Return [X, Y] of the center of cell containing provided text 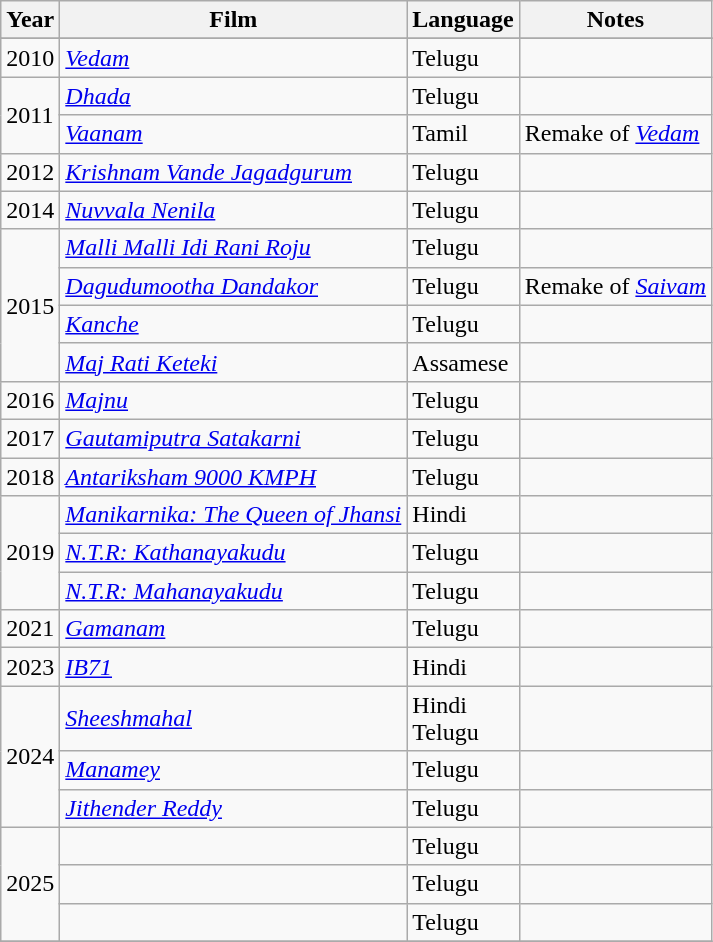
2023 [30, 667]
Vaanam [234, 134]
N.T.R: Mahanayakudu [234, 591]
2017 [30, 438]
Tamil [463, 134]
Gamanam [234, 629]
Manikarnika: The Queen of Jhansi [234, 515]
Kanche [234, 324]
2021 [30, 629]
2010 [30, 58]
Maj Rati Keteki [234, 362]
Manamey [234, 770]
2016 [30, 400]
Malli Malli Idi Rani Roju [234, 248]
Krishnam Vande Jagadgurum [234, 172]
Majnu [234, 400]
IB71 [234, 667]
2015 [30, 305]
Film [234, 20]
2019 [30, 553]
Year [30, 20]
Dagudumootha Dandakor [234, 286]
Vedam [234, 58]
Remake of Saivam [615, 286]
HindiTelugu [463, 718]
2011 [30, 115]
Sheeshmahal [234, 718]
Notes [615, 20]
Antariksham 9000 KMPH [234, 477]
2012 [30, 172]
Assamese [463, 362]
N.T.R: Kathanayakudu [234, 553]
Nuvvala Nenila [234, 210]
2018 [30, 477]
Remake of Vedam [615, 134]
Gautamiputra Satakarni [234, 438]
2025 [30, 884]
Language [463, 20]
Dhada [234, 96]
Jithender Reddy [234, 808]
2024 [30, 756]
2014 [30, 210]
